Find where the given text appears and provide that cell's center as [X, Y] coordinate. 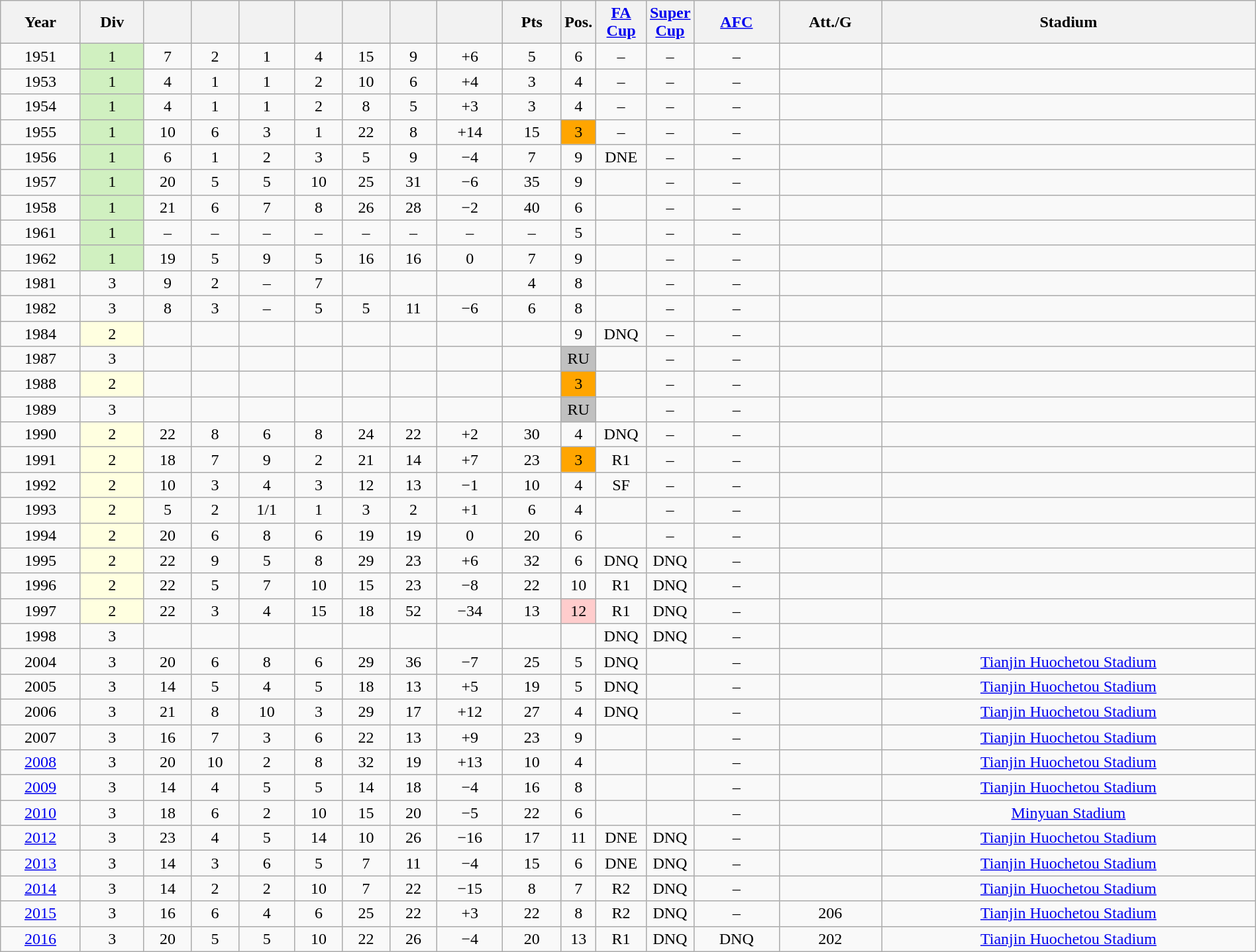
Stadium [1068, 23]
1995 [40, 560]
206 [830, 914]
1982 [40, 308]
1991 [40, 460]
2004 [40, 661]
−5 [470, 813]
2007 [40, 737]
−2 [470, 207]
Year [40, 23]
2015 [40, 914]
1994 [40, 535]
2010 [40, 813]
1/1 [266, 510]
+1 [470, 510]
2016 [40, 939]
1998 [40, 636]
1953 [40, 81]
FA Cup [621, 23]
+2 [470, 435]
1957 [40, 182]
2006 [40, 712]
+9 [470, 737]
1988 [40, 384]
1990 [40, 435]
2009 [40, 788]
2012 [40, 838]
+12 [470, 712]
SF [621, 485]
Div [112, 23]
1996 [40, 586]
+4 [470, 81]
1989 [40, 409]
35 [532, 182]
−1 [470, 485]
Minyuan Stadium [1068, 813]
1992 [40, 485]
Pts [532, 23]
−16 [470, 838]
31 [413, 182]
−8 [470, 586]
1961 [40, 233]
1956 [40, 157]
+7 [470, 460]
1984 [40, 333]
−34 [470, 611]
2014 [40, 888]
Super Cup [670, 23]
−15 [470, 888]
27 [532, 712]
1993 [40, 510]
24 [366, 435]
AFC [737, 23]
1987 [40, 359]
2005 [40, 686]
Att./G [830, 23]
2008 [40, 763]
1981 [40, 283]
+14 [470, 132]
+13 [470, 763]
40 [532, 207]
36 [413, 661]
2013 [40, 863]
1951 [40, 56]
1962 [40, 258]
1958 [40, 207]
28 [413, 207]
1955 [40, 132]
1997 [40, 611]
+5 [470, 686]
−7 [470, 661]
Pos. [579, 23]
1954 [40, 107]
202 [830, 939]
30 [532, 435]
52 [413, 611]
